From the cell containing the given text, extract its center point as [X, Y] coordinate. 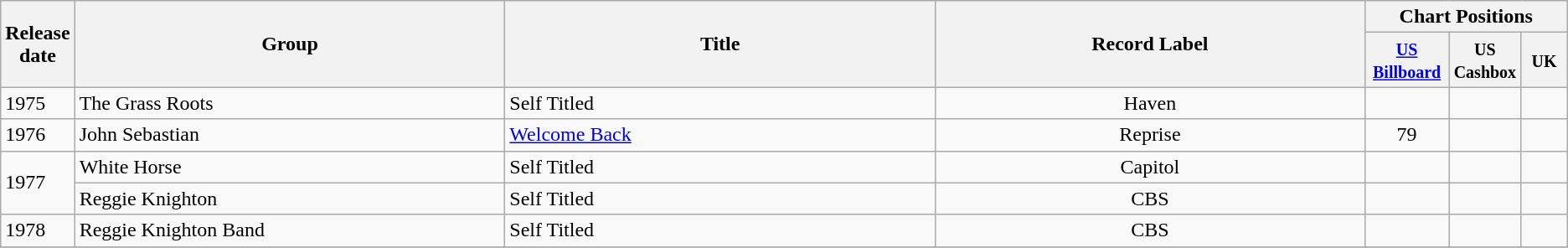
Welcome Back [720, 135]
Reggie Knighton Band [290, 230]
Chart Positions [1466, 17]
John Sebastian [290, 135]
Haven [1149, 103]
US Billboard [1407, 60]
Release date [38, 44]
Reggie Knighton [290, 199]
1978 [38, 230]
US Cashbox [1485, 60]
Title [720, 44]
Record Label [1149, 44]
Capitol [1149, 167]
1975 [38, 103]
1976 [38, 135]
1977 [38, 183]
The Grass Roots [290, 103]
White Horse [290, 167]
Group [290, 44]
Reprise [1149, 135]
79 [1407, 135]
UK [1545, 60]
